Identify which cell holds the provided text, then report its [X, Y] central coordinate. 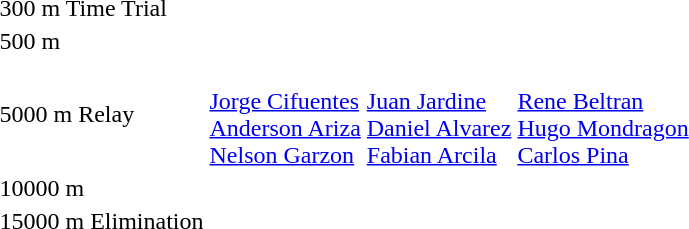
Jorge CifuentesAnderson ArizaNelson Garzon [285, 114]
Juan JardineDaniel AlvarezFabian Arcila [439, 114]
